Scan for the cell matching the given text and deliver its (x, y) coordinate at center. 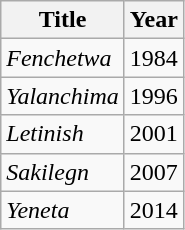
2014 (154, 210)
Letinish (63, 134)
Title (63, 20)
Year (154, 20)
Yeneta (63, 210)
Sakilegn (63, 172)
1984 (154, 58)
Fenchetwa (63, 58)
Yalanchima (63, 96)
2001 (154, 134)
2007 (154, 172)
1996 (154, 96)
